Determine the (x, y) coordinate at the center of the cell enclosing the given text.  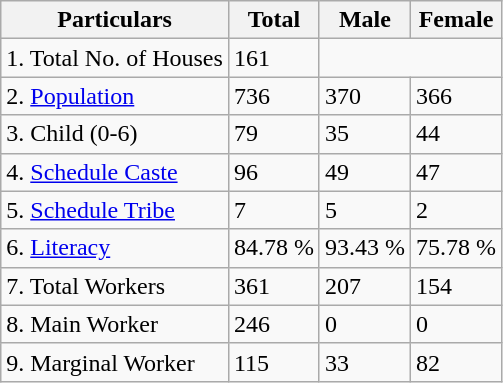
96 (274, 172)
47 (456, 172)
44 (456, 134)
93.43 % (364, 248)
7 (274, 210)
84.78 % (274, 248)
161 (274, 58)
361 (274, 286)
75.78 % (456, 248)
3. Child (0-6) (115, 134)
2. Population (115, 96)
Particulars (115, 20)
2 (456, 210)
246 (274, 324)
5. Schedule Tribe (115, 210)
35 (364, 134)
5 (364, 210)
6. Literacy (115, 248)
154 (456, 286)
7. Total Workers (115, 286)
1. Total No. of Houses (115, 58)
736 (274, 96)
Male (364, 20)
8. Main Worker (115, 324)
33 (364, 362)
9. Marginal Worker (115, 362)
49 (364, 172)
Total (274, 20)
366 (456, 96)
4. Schedule Caste (115, 172)
79 (274, 134)
Female (456, 20)
370 (364, 96)
82 (456, 362)
207 (364, 286)
115 (274, 362)
